Output the (x, y) coordinate of the center of the cell containing the given text.  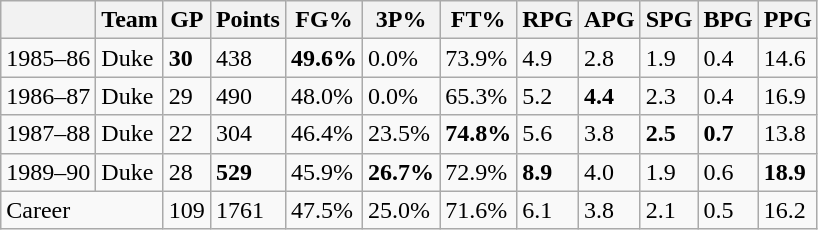
4.4 (609, 96)
FG% (324, 20)
2.8 (609, 58)
74.8% (478, 134)
14.6 (788, 58)
Points (248, 20)
0.5 (728, 210)
13.8 (788, 134)
6.1 (548, 210)
0.7 (728, 134)
65.3% (478, 96)
BPG (728, 20)
Career (82, 210)
28 (186, 172)
PPG (788, 20)
48.0% (324, 96)
438 (248, 58)
72.9% (478, 172)
3P% (402, 20)
16.2 (788, 210)
GP (186, 20)
71.6% (478, 210)
APG (609, 20)
Team (130, 20)
1986–87 (48, 96)
26.7% (402, 172)
5.6 (548, 134)
2.5 (669, 134)
8.9 (548, 172)
RPG (548, 20)
16.9 (788, 96)
304 (248, 134)
529 (248, 172)
5.2 (548, 96)
FT% (478, 20)
25.0% (402, 210)
4.9 (548, 58)
73.9% (478, 58)
23.5% (402, 134)
2.3 (669, 96)
490 (248, 96)
49.6% (324, 58)
47.5% (324, 210)
29 (186, 96)
SPG (669, 20)
1761 (248, 210)
46.4% (324, 134)
1985–86 (48, 58)
1987–88 (48, 134)
1989–90 (48, 172)
2.1 (669, 210)
0.6 (728, 172)
22 (186, 134)
4.0 (609, 172)
30 (186, 58)
109 (186, 210)
45.9% (324, 172)
18.9 (788, 172)
